Capture the cell that displays the provided text and extract its (X, Y) central coordinate. 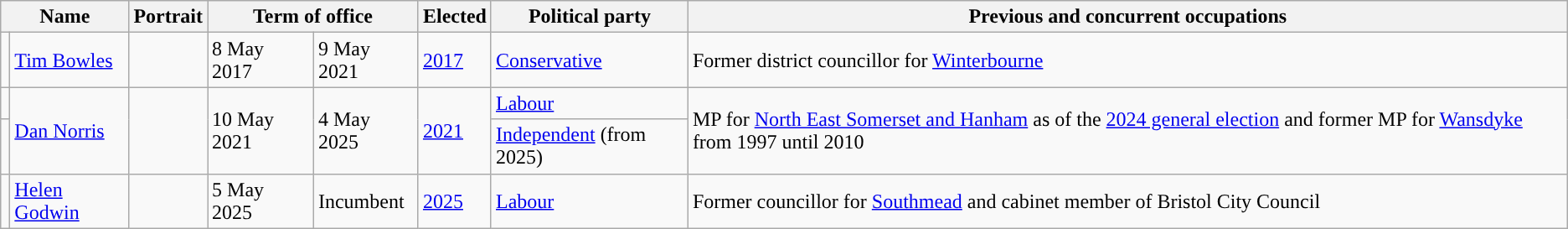
5 May 2025 (261, 201)
Portrait (168, 17)
Conservative (590, 60)
2021 (454, 131)
Elected (454, 17)
4 May 2025 (365, 131)
Dan Norris (70, 131)
9 May 2021 (365, 60)
10 May 2021 (261, 131)
MP for North East Somerset and Hanham as of the 2024 general election and former MP for Wansdyke from 1997 until 2010 (1127, 131)
Incumbent (365, 201)
Independent (from 2025) (590, 146)
Previous and concurrent occupations (1127, 17)
Helen Godwin (70, 201)
Tim Bowles (70, 60)
8 May 2017 (261, 60)
2017 (454, 60)
Term of office (313, 17)
Name (65, 17)
2025 (454, 201)
Political party (590, 17)
Former councillor for Southmead and cabinet member of Bristol City Council (1127, 201)
Former district councillor for Winterbourne (1127, 60)
